Extract the [x, y] coordinate from the center of the cell holding the provided text.  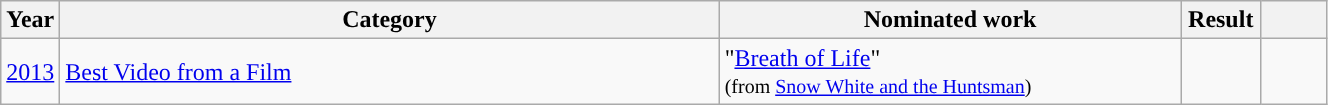
"Breath of Life"(from Snow White and the Huntsman) [950, 72]
Nominated work [950, 20]
Year [30, 20]
2013 [30, 72]
Result [1221, 20]
Category [390, 20]
Best Video from a Film [390, 72]
